For the text-containing cell, return its midpoint in (X, Y) coordinate format. 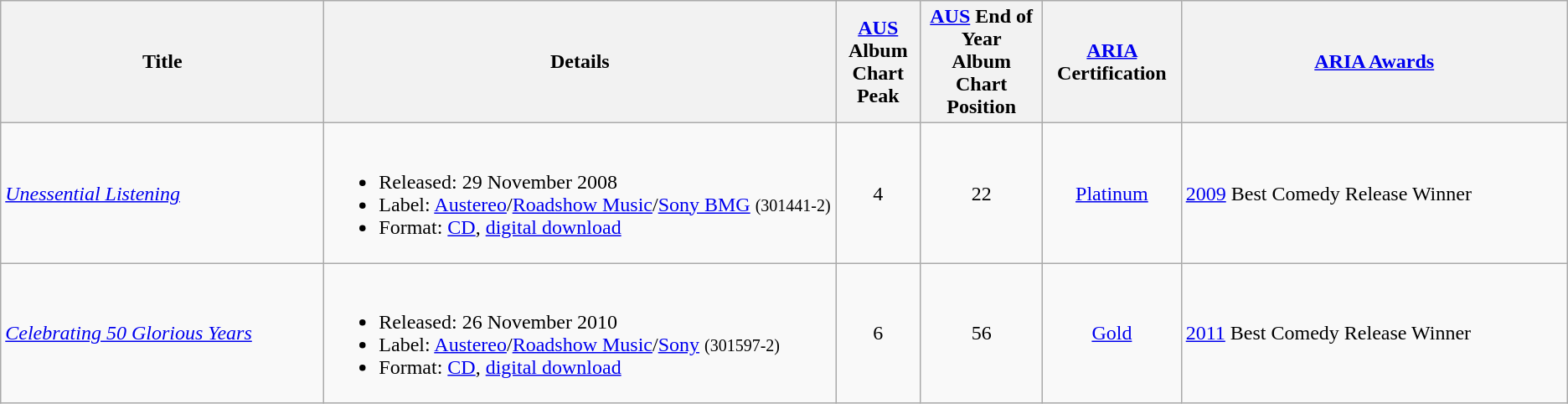
ARIA Certification (1112, 62)
Gold (1112, 334)
AUS AlbumChart Peak (878, 62)
Released: 26 November 2010Label: Austereo/Roadshow Music/Sony (301597-2)Format: CD, digital download (580, 334)
4 (878, 193)
ARIA Awards (1374, 62)
Celebrating 50 Glorious Years (162, 334)
56 (982, 334)
2011 Best Comedy Release Winner (1374, 334)
6 (878, 334)
Platinum (1112, 193)
Title (162, 62)
22 (982, 193)
Released: 29 November 2008Label: Austereo/Roadshow Music/Sony BMG (301441-2)Format: CD, digital download (580, 193)
Unessential Listening (162, 193)
2009 Best Comedy Release Winner (1374, 193)
AUS End of YearAlbum Chart Position (982, 62)
Details (580, 62)
